Capture the cell that displays the provided text and extract its [X, Y] central coordinate. 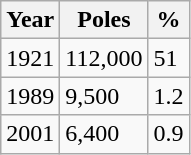
112,000 [104, 58]
Poles [104, 20]
Year [30, 20]
0.9 [168, 134]
2001 [30, 134]
1.2 [168, 96]
9,500 [104, 96]
6,400 [104, 134]
1921 [30, 58]
51 [168, 58]
% [168, 20]
1989 [30, 96]
